Detect which cell encompasses the target text, then output its (x, y) center coordinate. 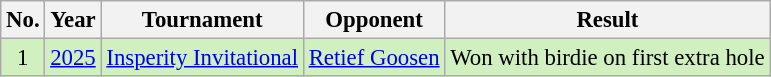
Year (73, 20)
Result (608, 20)
Won with birdie on first extra hole (608, 58)
Tournament (202, 20)
Opponent (374, 20)
Retief Goosen (374, 58)
1 (23, 58)
2025 (73, 58)
No. (23, 20)
Insperity Invitational (202, 58)
